Search for the cell housing the specified text and yield its (x, y) center coordinate. 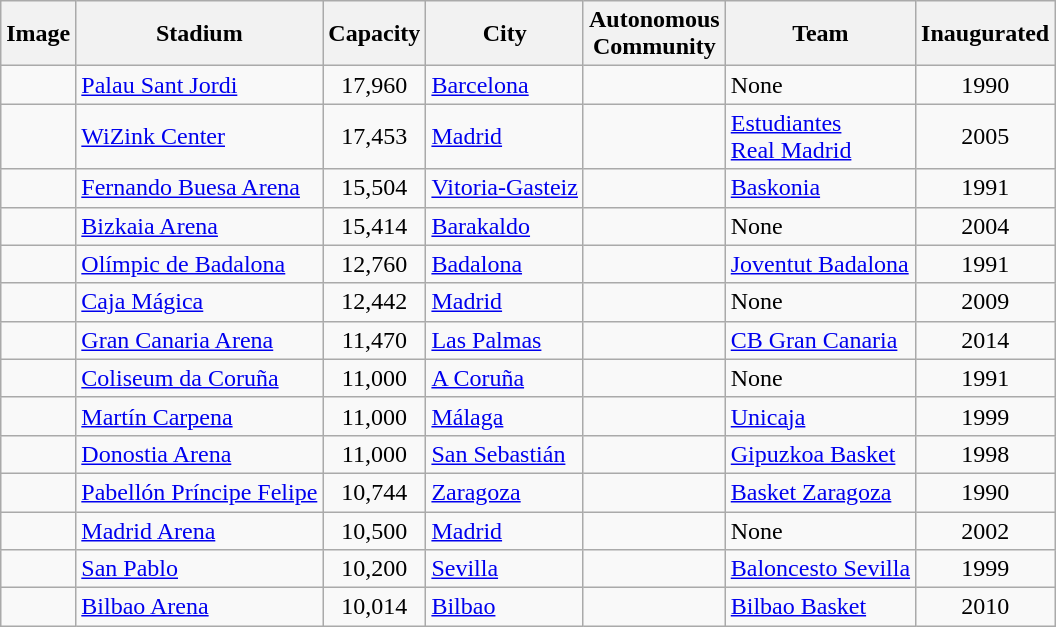
Image (38, 34)
2005 (986, 136)
Baskonia (820, 188)
Vitoria-Gasteiz (505, 188)
17,453 (374, 136)
A Coruña (505, 378)
2002 (986, 531)
WiZink Center (200, 136)
12,442 (374, 302)
Olímpic de Badalona (200, 264)
AutonomousCommunity (654, 34)
Stadium (200, 34)
Zaragoza (505, 492)
1998 (986, 454)
Gipuzkoa Basket (820, 454)
San Pablo (200, 569)
Martín Carpena (200, 416)
12,760 (374, 264)
2009 (986, 302)
10,744 (374, 492)
10,014 (374, 607)
2010 (986, 607)
Palau Sant Jordi (200, 85)
Fernando Buesa Arena (200, 188)
10,500 (374, 531)
San Sebastián (505, 454)
Bilbao (505, 607)
Barakaldo (505, 226)
Málaga (505, 416)
Las Palmas (505, 340)
Team (820, 34)
EstudiantesReal Madrid (820, 136)
Barcelona (505, 85)
Joventut Badalona (820, 264)
City (505, 34)
Capacity (374, 34)
Sevilla (505, 569)
Baloncesto Sevilla (820, 569)
Coliseum da Coruña (200, 378)
Bilbao Arena (200, 607)
Badalona (505, 264)
2004 (986, 226)
Caja Mágica (200, 302)
Madrid Arena (200, 531)
15,504 (374, 188)
Bilbao Basket (820, 607)
11,470 (374, 340)
2014 (986, 340)
Donostia Arena (200, 454)
Unicaja (820, 416)
CB Gran Canaria (820, 340)
Pabellón Príncipe Felipe (200, 492)
Inaugurated (986, 34)
Basket Zaragoza (820, 492)
Gran Canaria Arena (200, 340)
17,960 (374, 85)
10,200 (374, 569)
15,414 (374, 226)
Bizkaia Arena (200, 226)
